Return (X, Y) of the center of cell containing provided text 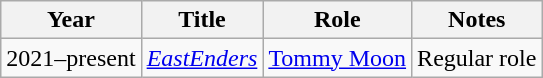
Role (338, 20)
Title (202, 20)
2021–present (71, 58)
Regular role (477, 58)
Tommy Moon (338, 58)
Notes (477, 20)
EastEnders (202, 58)
Year (71, 20)
